Identify which cell holds the provided text, then report its (X, Y) central coordinate. 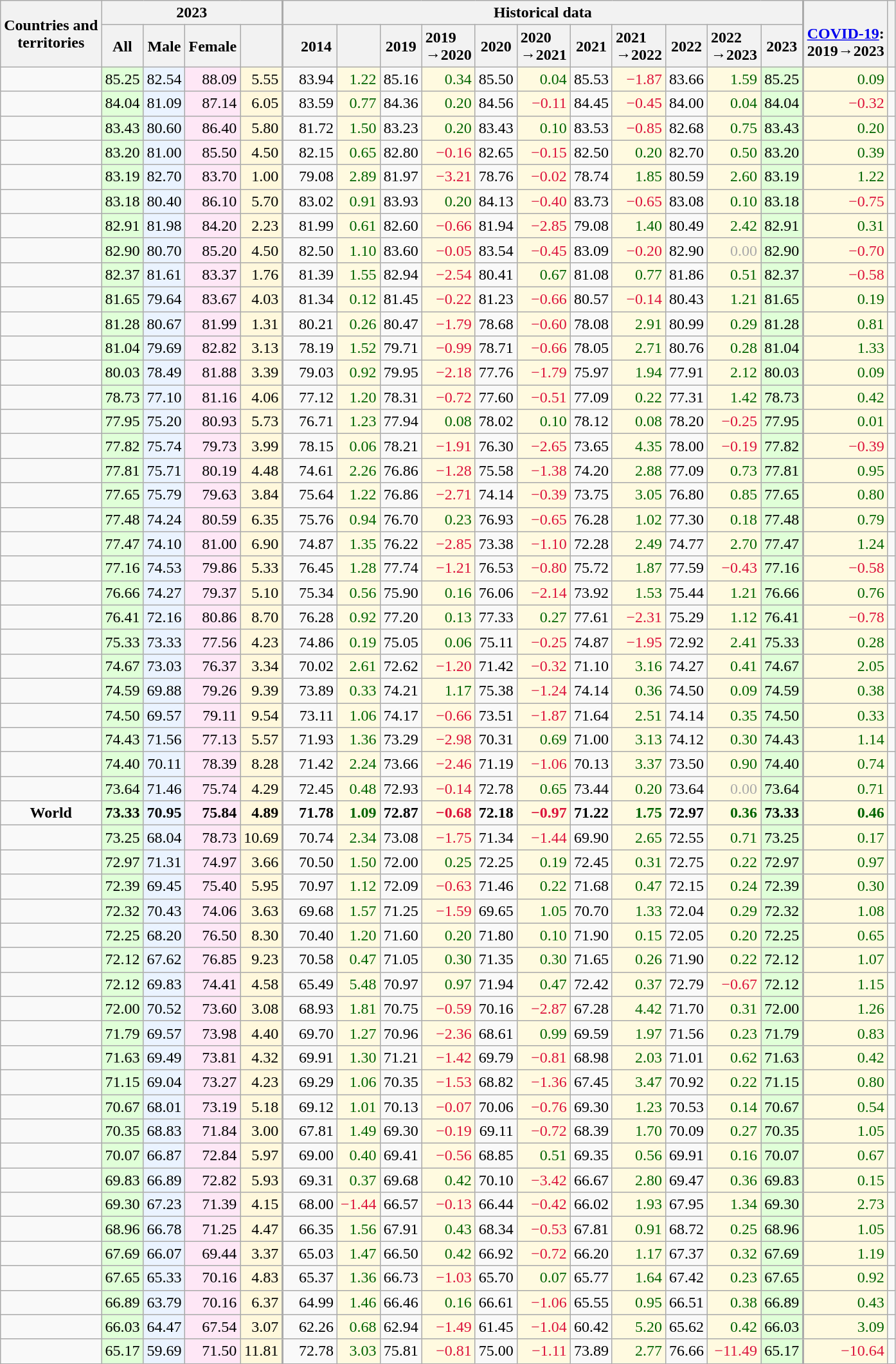
68.61 (496, 1033)
79.03 (310, 373)
82.54 (165, 79)
73.11 (310, 715)
−3.42 (544, 1180)
1.59 (734, 79)
74.53 (165, 568)
79.95 (401, 373)
2022 (686, 46)
68.20 (165, 935)
69.59 (591, 1033)
83.70 (213, 177)
80.21 (310, 323)
0.17 (845, 838)
78.74 (591, 177)
Female (213, 46)
69.49 (165, 1057)
11.81 (262, 1351)
73.92 (591, 593)
9.39 (262, 690)
8.30 (262, 935)
1.14 (845, 740)
80.43 (686, 299)
6.35 (262, 519)
−10.64 (845, 1351)
1.49 (359, 1131)
3.05 (639, 495)
74.20 (591, 471)
69.70 (310, 1033)
−1.38 (544, 471)
−0.11 (544, 103)
71.22 (591, 813)
All (122, 46)
75.11 (496, 642)
5.73 (262, 422)
1.30 (359, 1057)
71.21 (401, 1057)
69.90 (591, 838)
85.20 (213, 250)
5.93 (262, 1180)
75.29 (686, 617)
82.68 (686, 128)
1.97 (639, 1033)
0.13 (449, 617)
81.16 (213, 397)
−2.46 (449, 764)
0.68 (359, 1327)
76.37 (213, 666)
−1.24 (544, 690)
0.94 (359, 519)
67.54 (213, 1327)
2014 (310, 46)
80.93 (213, 422)
−2.98 (449, 740)
70.06 (496, 1106)
75.44 (686, 593)
75.00 (496, 1351)
78.68 (496, 323)
66.51 (686, 1302)
−0.97 (544, 813)
2.61 (359, 666)
74.12 (686, 740)
−1.49 (449, 1327)
65.77 (591, 1278)
75.97 (591, 373)
63.79 (165, 1302)
75.64 (310, 495)
81.97 (401, 177)
2.77 (639, 1351)
−1.53 (449, 1082)
−0.13 (449, 1205)
66.50 (401, 1253)
1.94 (639, 373)
77.56 (213, 642)
70.75 (401, 1009)
81.09 (165, 103)
79.71 (401, 348)
1.40 (639, 226)
76.30 (496, 446)
5.48 (359, 984)
81.45 (401, 299)
83.67 (213, 299)
78.15 (310, 446)
74.86 (310, 642)
0.75 (734, 128)
66.44 (496, 1205)
70.02 (310, 666)
2.03 (639, 1057)
84.45 (591, 103)
76.45 (310, 568)
72.62 (401, 666)
80.40 (165, 201)
68.93 (310, 1009)
86.10 (213, 201)
78.05 (591, 348)
72.15 (686, 886)
75.71 (165, 471)
5.95 (262, 886)
4.89 (262, 813)
75.84 (213, 813)
69.44 (213, 1253)
1.76 (262, 274)
66.46 (401, 1302)
−1.21 (449, 568)
1.09 (359, 813)
8.70 (262, 617)
71.80 (496, 935)
10.69 (262, 838)
73.98 (213, 1033)
65.70 (496, 1278)
66.35 (310, 1229)
72.18 (496, 813)
3.84 (262, 495)
1.34 (734, 1205)
1.42 (734, 397)
73.60 (213, 1009)
80.41 (496, 274)
66.67 (591, 1180)
0.62 (734, 1057)
67.91 (401, 1229)
75.05 (401, 642)
2.24 (359, 764)
74.97 (213, 862)
−0.75 (845, 201)
79.64 (165, 299)
70.40 (310, 935)
1.55 (359, 274)
2019 (401, 46)
2.65 (639, 838)
84.56 (496, 103)
75.20 (165, 422)
72.84 (213, 1156)
83.73 (591, 201)
83.59 (310, 103)
81.61 (165, 274)
78.08 (591, 323)
70.53 (686, 1106)
66.87 (165, 1156)
78.39 (213, 764)
68.39 (591, 1131)
5.97 (262, 1156)
−0.78 (845, 617)
84.13 (496, 201)
5.80 (262, 128)
2.70 (734, 544)
−0.40 (544, 201)
72.75 (686, 862)
−0.68 (449, 813)
72.28 (591, 544)
73.81 (213, 1057)
1.07 (845, 960)
0.14 (734, 1106)
4.03 (262, 299)
69.29 (310, 1082)
4.29 (262, 789)
4.40 (262, 1033)
72.87 (401, 813)
71.35 (496, 960)
81.88 (213, 373)
84.00 (686, 103)
0.46 (845, 813)
0.39 (845, 152)
79.69 (165, 348)
−1.59 (449, 911)
76.22 (401, 544)
0.61 (359, 226)
1.15 (845, 984)
64.47 (165, 1327)
−1.03 (449, 1278)
65.37 (310, 1278)
2.89 (359, 177)
68.72 (686, 1229)
82.65 (496, 152)
76.80 (686, 495)
71.05 (401, 960)
75.90 (401, 593)
73.44 (591, 789)
81.34 (310, 299)
72.05 (686, 935)
1.70 (639, 1131)
66.07 (165, 1253)
5.18 (262, 1106)
0.18 (734, 519)
73.08 (401, 838)
−2.14 (544, 593)
70.74 (310, 838)
78.71 (496, 348)
2.12 (734, 373)
69.79 (496, 1057)
69.45 (165, 886)
71.94 (496, 984)
80.67 (165, 323)
71.70 (686, 1009)
67.95 (686, 1205)
83.66 (686, 79)
60.42 (591, 1327)
−0.56 (449, 1156)
73.38 (496, 544)
77.12 (310, 397)
65.03 (310, 1253)
65.55 (591, 1302)
75.72 (591, 568)
76.93 (496, 519)
−0.16 (449, 152)
81.08 (591, 274)
4.47 (262, 1229)
82.15 (310, 152)
0.99 (544, 1033)
0.50 (734, 152)
−1.36 (544, 1082)
78.31 (401, 397)
2.42 (734, 226)
83.93 (401, 201)
70.11 (165, 764)
75.81 (401, 1351)
2021→2022 (639, 46)
2020→2021 (544, 46)
1.27 (359, 1033)
70.96 (401, 1033)
−2.54 (449, 274)
1.53 (639, 593)
4.15 (262, 1205)
84.20 (213, 226)
1.64 (639, 1278)
84.36 (401, 103)
−0.20 (639, 250)
−2.71 (449, 495)
66.61 (496, 1302)
−2.87 (544, 1009)
68.04 (165, 838)
−2.36 (449, 1033)
−0.63 (449, 886)
3.63 (262, 911)
4.83 (262, 1278)
80.70 (165, 250)
0.85 (734, 495)
70.70 (591, 911)
0.54 (845, 1106)
77.13 (213, 740)
1.02 (639, 519)
5.20 (639, 1327)
88.09 (213, 79)
2.34 (359, 838)
76.70 (401, 519)
71.68 (591, 886)
69.12 (310, 1106)
2.23 (262, 226)
71.93 (310, 740)
72.16 (165, 617)
65.62 (686, 1327)
74.61 (310, 471)
0.34 (449, 79)
6.90 (262, 544)
67.42 (686, 1278)
77.76 (496, 373)
−2.65 (544, 446)
−3.21 (449, 177)
72.42 (591, 984)
3.39 (262, 373)
−0.07 (449, 1106)
−0.53 (544, 1229)
79.26 (213, 690)
81.72 (310, 128)
0.81 (845, 323)
3.47 (639, 1082)
2.71 (639, 348)
1.57 (359, 911)
8.28 (262, 764)
80.60 (165, 128)
76.06 (496, 593)
0.07 (544, 1278)
1.52 (359, 348)
76.71 (310, 422)
−1.04 (544, 1327)
9.23 (262, 960)
2.05 (845, 666)
80.99 (686, 323)
4.06 (262, 397)
69.88 (165, 690)
79.11 (213, 715)
−1.28 (449, 471)
0.74 (845, 764)
83.08 (686, 201)
2022→2023 (734, 46)
73.03 (165, 666)
0.48 (359, 789)
77.91 (686, 373)
69.00 (310, 1156)
77.60 (496, 397)
68.01 (165, 1106)
70.09 (686, 1131)
1.10 (359, 250)
83.09 (591, 250)
1.75 (639, 813)
−1.75 (449, 838)
−0.85 (639, 128)
83.94 (310, 79)
74.21 (401, 690)
3.00 (262, 1131)
1.24 (845, 544)
−0.59 (449, 1009)
71.34 (496, 838)
72.92 (686, 642)
69.04 (165, 1082)
−0.70 (845, 250)
−0.15 (544, 152)
59.69 (165, 1351)
0.73 (734, 471)
−0.67 (734, 984)
1.85 (639, 177)
0.35 (734, 715)
1.26 (845, 1009)
77.59 (686, 568)
72.82 (213, 1180)
−0.80 (544, 568)
2.51 (639, 715)
2.73 (845, 1205)
1.19 (845, 1253)
83.23 (401, 128)
77.61 (591, 617)
1.46 (359, 1302)
−0.43 (734, 568)
2.88 (639, 471)
81.39 (310, 274)
80.19 (213, 471)
72.55 (686, 838)
3.09 (845, 1327)
71.50 (213, 1351)
−0.42 (544, 1205)
−1.11 (544, 1351)
79.37 (213, 593)
1.93 (639, 1205)
68.82 (496, 1082)
80.47 (401, 323)
71.00 (591, 740)
74.77 (686, 544)
−11.49 (734, 1351)
80.76 (686, 348)
9.54 (262, 715)
62.26 (310, 1327)
68.00 (310, 1205)
83.37 (213, 274)
71.78 (310, 813)
−0.60 (544, 323)
78.20 (686, 422)
74.41 (213, 984)
−0.05 (449, 250)
73.65 (591, 446)
71.64 (591, 715)
78.49 (165, 373)
70.58 (310, 960)
World (51, 813)
62.94 (401, 1327)
2019→2020 (449, 46)
Male (165, 46)
0.41 (734, 666)
4.32 (262, 1057)
78.19 (310, 348)
75.79 (165, 495)
61.45 (496, 1327)
0.76 (845, 593)
73.19 (213, 1106)
2.60 (734, 177)
77.74 (401, 568)
79.86 (213, 568)
82.94 (401, 274)
0.32 (734, 1253)
−0.76 (544, 1106)
73.50 (686, 764)
79.73 (213, 446)
2.26 (359, 471)
COVID-19:2019→2023 (845, 33)
75.34 (310, 593)
0.90 (734, 764)
−0.02 (544, 177)
1.01 (359, 1106)
79.63 (213, 495)
3.08 (262, 1009)
69.35 (591, 1156)
3.66 (262, 862)
76.53 (496, 568)
78.76 (496, 177)
70.50 (310, 862)
3.99 (262, 446)
72.79 (686, 984)
1.87 (639, 568)
77.10 (165, 397)
1.81 (359, 1009)
80.49 (686, 226)
−0.51 (544, 397)
67.28 (591, 1009)
67.37 (686, 1253)
0.83 (845, 1033)
72.04 (686, 911)
70.43 (165, 911)
0.01 (845, 422)
77.33 (496, 617)
82.60 (401, 226)
74.17 (401, 715)
−0.99 (449, 348)
71.84 (213, 1131)
86.40 (213, 128)
0.24 (734, 886)
69.41 (401, 1156)
74.06 (213, 911)
66.02 (591, 1205)
2.91 (639, 323)
3.07 (262, 1327)
74.10 (165, 544)
4.48 (262, 471)
76.50 (213, 935)
81.94 (496, 226)
73.75 (591, 495)
4.42 (639, 1009)
78.00 (686, 446)
3.03 (359, 1351)
85.53 (591, 79)
5.57 (262, 740)
0.79 (845, 519)
0.69 (544, 740)
64.99 (310, 1302)
2021 (591, 46)
83.02 (310, 201)
72.93 (401, 789)
3.16 (639, 666)
77.31 (686, 397)
69.11 (496, 1131)
0.12 (359, 299)
81.23 (496, 299)
66.73 (401, 1278)
−2.31 (639, 617)
80.57 (591, 299)
4.35 (639, 446)
1.47 (359, 1253)
66.78 (165, 1229)
71.01 (686, 1057)
−0.22 (449, 299)
70.52 (165, 1009)
2.49 (639, 544)
68.98 (591, 1057)
1.56 (359, 1229)
−1.10 (544, 544)
5.70 (262, 201)
−1.95 (639, 642)
1.35 (359, 544)
72.09 (401, 886)
1.08 (845, 911)
68.85 (496, 1156)
73.66 (401, 764)
Countries andterritories (51, 33)
83.53 (591, 128)
1.31 (262, 323)
69.47 (686, 1180)
2.80 (639, 1180)
75.76 (310, 519)
5.10 (262, 593)
66.57 (401, 1205)
69.31 (310, 1180)
77.20 (401, 617)
70.95 (165, 813)
4.58 (262, 984)
6.05 (262, 103)
83.60 (401, 250)
76.85 (213, 960)
67.62 (165, 960)
78.02 (496, 422)
75.40 (213, 886)
82.82 (213, 348)
Historical data (542, 13)
66.92 (496, 1253)
81.98 (165, 226)
83.54 (496, 250)
5.55 (262, 79)
−1.91 (449, 446)
71.65 (591, 960)
74.24 (165, 519)
71.39 (213, 1205)
77.30 (686, 519)
−1.20 (449, 666)
85.16 (401, 79)
87.14 (213, 103)
68.83 (165, 1131)
0.40 (359, 1156)
81.86 (686, 274)
65.49 (310, 984)
1.28 (359, 568)
66.20 (591, 1253)
69.65 (496, 911)
2.41 (734, 642)
1.00 (262, 177)
70.10 (496, 1180)
71.31 (165, 862)
75.38 (496, 690)
65.33 (165, 1278)
71.60 (401, 935)
73.51 (496, 715)
6.37 (262, 1302)
3.34 (262, 666)
2020 (496, 46)
−1.42 (449, 1057)
78.12 (591, 422)
71.19 (496, 764)
70.92 (686, 1082)
75.58 (496, 471)
73.27 (213, 1082)
78.21 (401, 446)
77.94 (401, 422)
73.29 (401, 740)
−2.18 (449, 373)
71.10 (591, 666)
67.23 (165, 1205)
68.34 (496, 1229)
80.86 (213, 617)
82.80 (401, 152)
5.33 (262, 568)
67.45 (591, 1082)
70.31 (496, 740)
